Search for the cell housing the specified text and yield its [x, y] center coordinate. 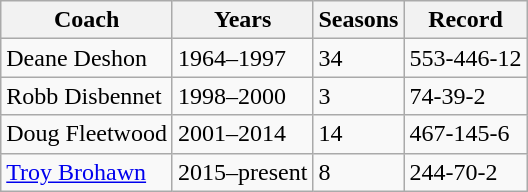
74-39-2 [466, 96]
Coach [87, 20]
2001–2014 [242, 134]
1964–1997 [242, 58]
2015–present [242, 172]
Record [466, 20]
Seasons [358, 20]
553-446-12 [466, 58]
Robb Disbennet [87, 96]
34 [358, 58]
1998–2000 [242, 96]
Doug Fleetwood [87, 134]
467-145-6 [466, 134]
Deane Deshon [87, 58]
Troy Brohawn [87, 172]
14 [358, 134]
3 [358, 96]
Years [242, 20]
244-70-2 [466, 172]
8 [358, 172]
